Capture the cell that displays the provided text and extract its [X, Y] central coordinate. 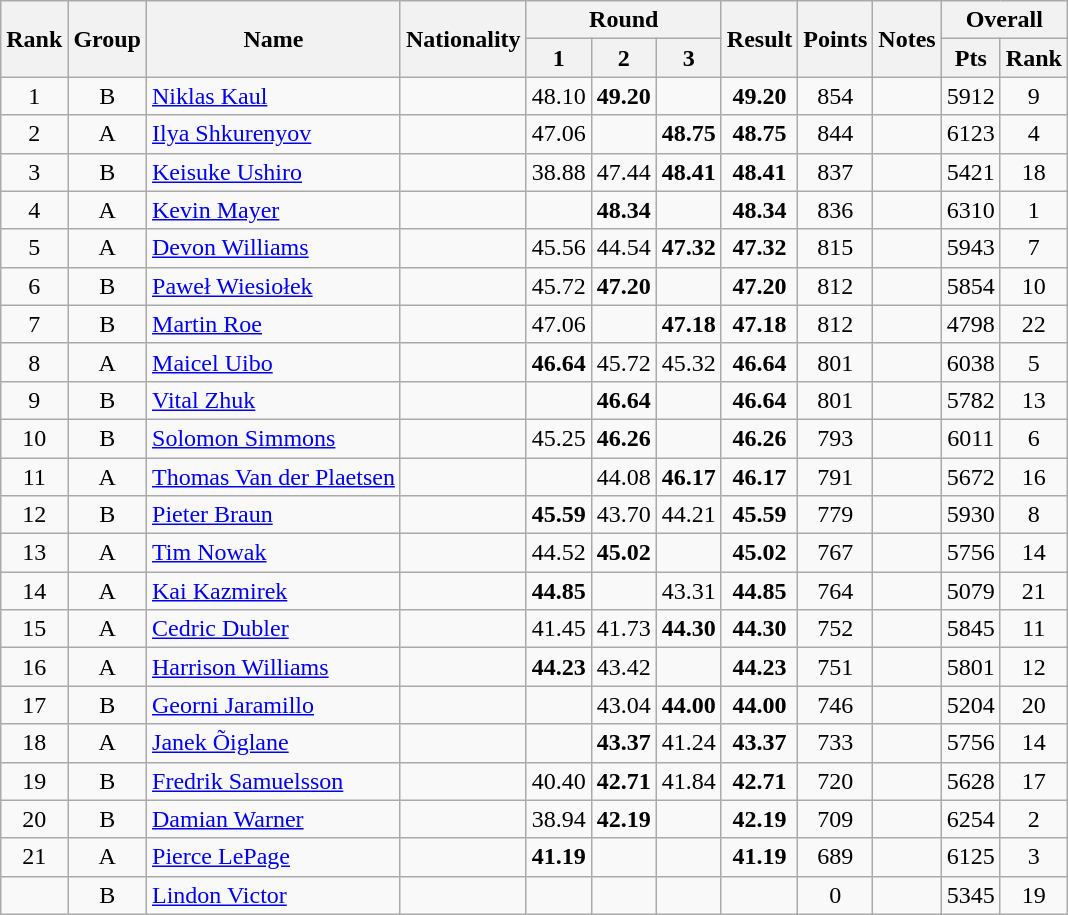
5845 [970, 629]
815 [836, 248]
6310 [970, 210]
44.52 [558, 553]
6254 [970, 819]
40.40 [558, 781]
43.70 [624, 515]
Kai Kazmirek [274, 591]
Thomas Van der Plaetsen [274, 477]
Cedric Dubler [274, 629]
5345 [970, 895]
41.24 [688, 743]
5782 [970, 400]
844 [836, 134]
Group [108, 39]
Points [836, 39]
779 [836, 515]
Niklas Kaul [274, 96]
0 [836, 895]
22 [1034, 324]
689 [836, 857]
752 [836, 629]
6011 [970, 438]
47.44 [624, 172]
6123 [970, 134]
837 [836, 172]
709 [836, 819]
751 [836, 667]
5079 [970, 591]
44.21 [688, 515]
5421 [970, 172]
Notes [907, 39]
Round [624, 20]
Janek Õiglane [274, 743]
41.84 [688, 781]
Pts [970, 58]
Fredrik Samuelsson [274, 781]
5943 [970, 248]
Kevin Mayer [274, 210]
5801 [970, 667]
Pierce LePage [274, 857]
791 [836, 477]
Maicel Uibo [274, 362]
45.32 [688, 362]
Tim Nowak [274, 553]
836 [836, 210]
854 [836, 96]
Paweł Wiesiołek [274, 286]
Keisuke Ushiro [274, 172]
45.56 [558, 248]
793 [836, 438]
38.88 [558, 172]
Lindon Victor [274, 895]
41.73 [624, 629]
Overall [1004, 20]
45.25 [558, 438]
Vital Zhuk [274, 400]
5628 [970, 781]
48.10 [558, 96]
Harrison Williams [274, 667]
Ilya Shkurenyov [274, 134]
43.31 [688, 591]
5204 [970, 705]
4798 [970, 324]
767 [836, 553]
5930 [970, 515]
Solomon Simmons [274, 438]
Result [759, 39]
5912 [970, 96]
Georni Jaramillo [274, 705]
Devon Williams [274, 248]
41.45 [558, 629]
5854 [970, 286]
Damian Warner [274, 819]
44.08 [624, 477]
720 [836, 781]
6038 [970, 362]
43.04 [624, 705]
746 [836, 705]
5672 [970, 477]
43.42 [624, 667]
Martin Roe [274, 324]
733 [836, 743]
Nationality [463, 39]
Pieter Braun [274, 515]
764 [836, 591]
44.54 [624, 248]
6125 [970, 857]
15 [34, 629]
38.94 [558, 819]
Name [274, 39]
